Provide the (X, Y) coordinate of the cell's center where the given text is located.  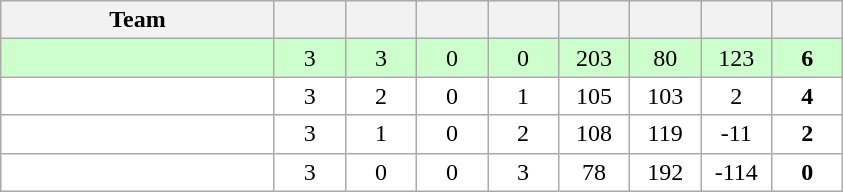
192 (666, 172)
-114 (736, 172)
78 (594, 172)
Team (138, 20)
203 (594, 58)
123 (736, 58)
6 (808, 58)
119 (666, 134)
80 (666, 58)
105 (594, 96)
-11 (736, 134)
103 (666, 96)
108 (594, 134)
4 (808, 96)
